Locate the cell with the specified text and output its [X, Y] center coordinate. 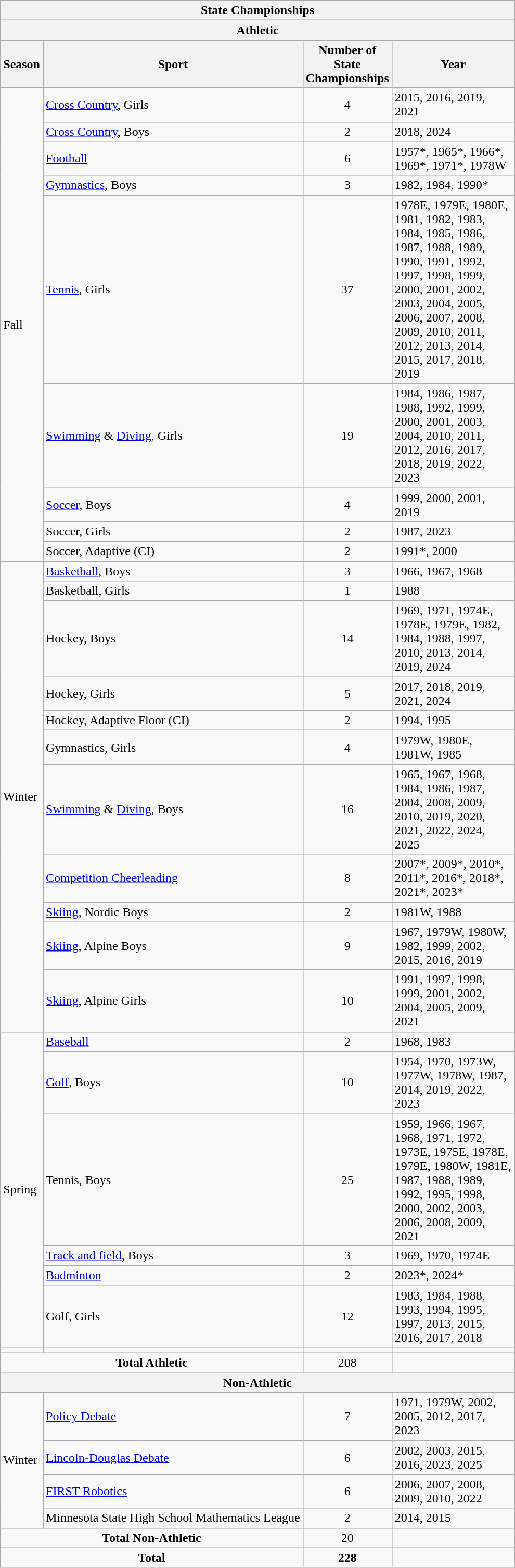
2006, 2007, 2008, 2009, 2010, 2022 [453, 1491]
FIRST Robotics [173, 1491]
Season [22, 64]
Total Athletic [152, 1363]
14 [347, 639]
9 [347, 946]
Gymnastics, Girls [173, 747]
Soccer, Boys [173, 505]
State Championships [258, 10]
2017, 2018, 2019, 2021, 2024 [453, 694]
1966, 1967, 1968 [453, 571]
1988 [453, 591]
Hockey, Boys [173, 639]
1957*, 1965*, 1966*, 1969*, 1971*, 1978W [453, 158]
Hockey, Adaptive Floor (CI) [173, 721]
Track and field, Boys [173, 1255]
1981W, 1988 [453, 912]
Swimming & Diving, Girls [173, 435]
1982, 1984, 1990* [453, 185]
1969, 1971, 1974E, 1978E, 1979E, 1982, 1984, 1988, 1997, 2010, 2013, 2014, 2019, 2024 [453, 639]
Total [152, 1558]
Basketball, Boys [173, 571]
8 [347, 878]
16 [347, 809]
1954, 1970, 1973W, 1977W, 1978W, 1987, 2014, 2019, 2022, 2023 [453, 1082]
Gymnastics, Boys [173, 185]
2023*, 2024* [453, 1275]
1967, 1979W, 1980W, 1982, 1999, 2002, 2015, 2016, 2019 [453, 946]
1979W, 1980E, 1981W, 1985 [453, 747]
Fall [22, 325]
Swimming & Diving, Boys [173, 809]
1991, 1997, 1998, 1999, 2001, 2002, 2004, 2005, 2009, 2021 [453, 1001]
1971, 1979W, 2002, 2005, 2012, 2017, 2023 [453, 1417]
Basketball, Girls [173, 591]
2007*, 2009*, 2010*, 2011*, 2016*, 2018*, 2021*, 2023* [453, 878]
Cross Country, Boys [173, 132]
208 [347, 1363]
20 [347, 1538]
Skiing, Nordic Boys [173, 912]
25 [347, 1179]
Skiing, Alpine Girls [173, 1001]
1987, 2023 [453, 531]
Year [453, 64]
Total Non-Athletic [152, 1538]
Baseball [173, 1042]
Soccer, Adaptive (CI) [173, 551]
1984, 1986, 1987, 1988, 1992, 1999, 2000, 2001, 2003, 2004, 2010, 2011, 2012, 2016, 2017, 2018, 2019, 2022, 2023 [453, 435]
Golf, Girls [173, 1316]
Hockey, Girls [173, 694]
2002, 2003, 2015, 2016, 2023, 2025 [453, 1458]
1983, 1984, 1988, 1993, 1994, 1995, 1997, 2013, 2015, 2016, 2017, 2018 [453, 1316]
Non-Athletic [258, 1383]
2014, 2015 [453, 1518]
7 [347, 1417]
1991*, 2000 [453, 551]
12 [347, 1316]
Spring [22, 1189]
Soccer, Girls [173, 531]
1965, 1967, 1968, 1984, 1986, 1987, 2004, 2008, 2009, 2010, 2019, 2020, 2021, 2022, 2024, 2025 [453, 809]
Competition Cheerleading [173, 878]
2015, 2016, 2019, 2021 [453, 105]
Lincoln-Douglas Debate [173, 1458]
Policy Debate [173, 1417]
Sport [173, 64]
Football [173, 158]
Tennis, Boys [173, 1179]
1968, 1983 [453, 1042]
1999, 2000, 2001, 2019 [453, 505]
Tennis, Girls [173, 289]
Cross Country, Girls [173, 105]
Skiing, Alpine Boys [173, 946]
Number of State Championships [347, 64]
5 [347, 694]
Golf, Boys [173, 1082]
1 [347, 591]
1969, 1970, 1974E [453, 1255]
37 [347, 289]
2018, 2024 [453, 132]
1994, 1995 [453, 721]
Minnesota State High School Mathematics League [173, 1518]
Badminton [173, 1275]
Athletic [258, 30]
19 [347, 435]
228 [347, 1558]
